Locate the cell with the specified text and output its (X, Y) center coordinate. 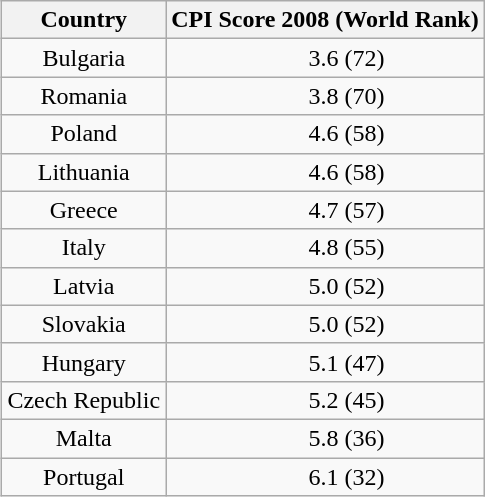
6.1 (32) (326, 477)
CPI Score 2008 (World Rank) (326, 20)
Italy (84, 248)
Portugal (84, 477)
Latvia (84, 286)
4.8 (55) (326, 248)
5.8 (36) (326, 438)
5.1 (47) (326, 362)
Lithuania (84, 172)
5.2 (45) (326, 400)
Malta (84, 438)
3.8 (70) (326, 96)
Greece (84, 210)
Slovakia (84, 324)
Romania (84, 96)
Poland (84, 134)
Bulgaria (84, 58)
Hungary (84, 362)
Country (84, 20)
3.6 (72) (326, 58)
Czech Republic (84, 400)
4.7 (57) (326, 210)
